Provide the [X, Y] coordinate of the cell's center where the given text is located.  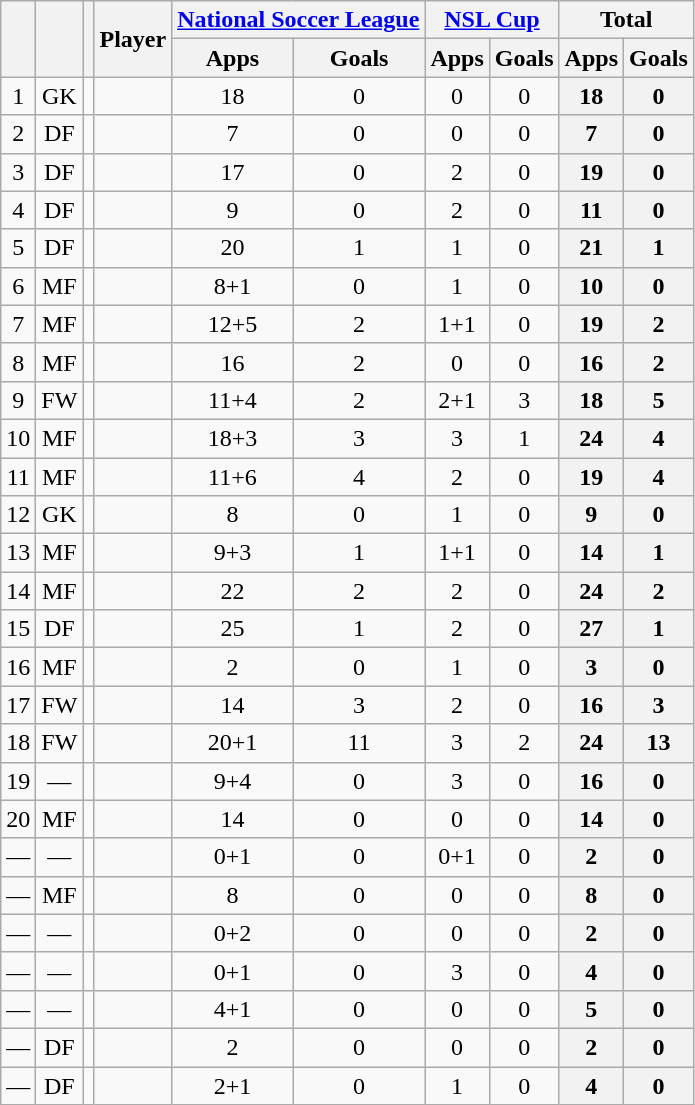
12+5 [233, 324]
22 [233, 591]
9+4 [233, 781]
8+1 [233, 286]
9+3 [233, 553]
NSL Cup [492, 20]
12 [18, 515]
Player [133, 39]
25 [233, 629]
27 [591, 629]
11+4 [233, 400]
4+1 [233, 1009]
Total [626, 20]
11+6 [233, 477]
National Soccer League [298, 20]
6 [18, 286]
15 [18, 629]
20+1 [233, 743]
18+3 [233, 438]
21 [591, 248]
0+2 [233, 933]
